Find where the given text appears and provide that cell's center as [x, y] coordinate. 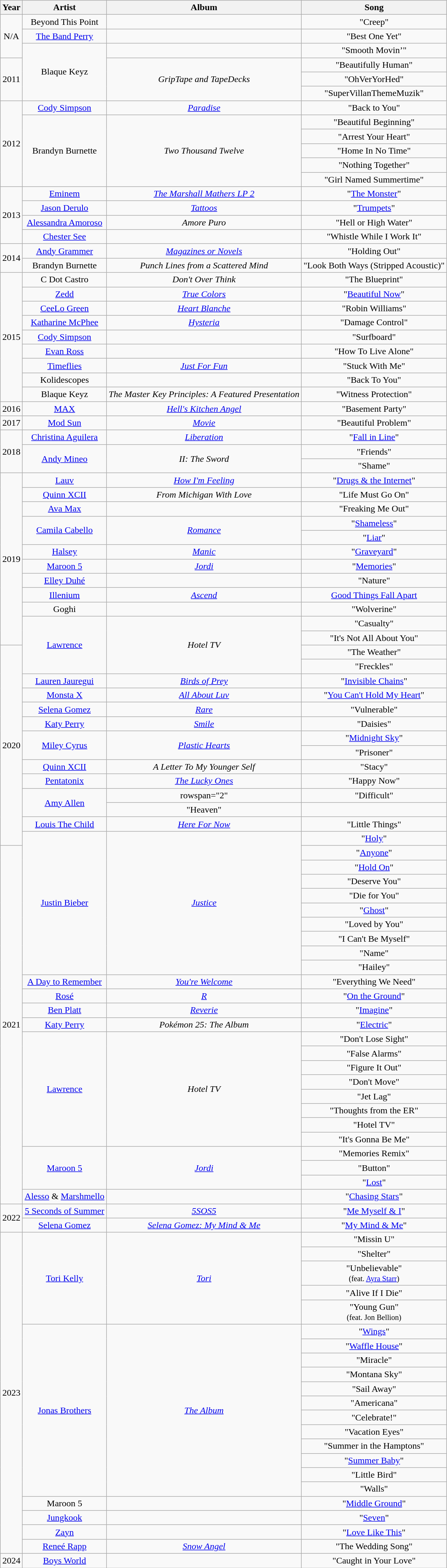
Romance [204, 530]
"Wings" [374, 1331]
"OhVerYorHed" [374, 79]
Boys World [65, 1560]
Eminem [65, 194]
"Hailey" [374, 967]
Movie [204, 423]
The Lucky Ones [204, 781]
Magazines or Novels [204, 251]
"Midnight Sky" [374, 738]
Elley Duhé [65, 580]
"Invisible Chains" [374, 681]
Jason Derulo [65, 208]
"Look Both Ways (Stripped Acoustic)" [374, 265]
2011 [11, 79]
2020 [11, 745]
"Hotel TV" [374, 1125]
2022 [11, 1218]
"Casualty" [374, 623]
"Hell or High Water" [374, 222]
"SuperVillanThemeMuzik" [374, 93]
2021 [11, 1025]
"Anyone" [374, 853]
From Michigan With Love [204, 495]
Rare [204, 709]
GripTape and TapeDecks [204, 79]
Plastic Hearts [204, 745]
Just For Fun [204, 365]
"Nothing Together" [374, 165]
Evan Ross [65, 351]
"Shameless" [374, 523]
"Name" [374, 953]
"I Can't Be Myself" [374, 939]
2013 [11, 215]
"Young Gun"(feat. Jon Bellion) [374, 1312]
"Chasing Stars" [374, 1197]
Christina Aguilera [65, 437]
Ava Max [65, 509]
Amy Allen [65, 802]
"Best One Yet" [374, 36]
"Americana" [374, 1403]
Hysteria [204, 323]
Zedd [65, 294]
"Little Bird" [374, 1475]
"Beautiful Problem" [374, 423]
rowspan="2" [204, 795]
"Liar" [374, 537]
Heart Blanche [204, 308]
"Shelter" [374, 1254]
Song [374, 8]
"False Alarms" [374, 1053]
"Prisoner" [374, 752]
"Freckles" [374, 667]
The Master Key Principles: A Featured Presentation [204, 394]
"Heaven" [204, 810]
"Freaking Me Out" [374, 509]
"Stuck With Me" [374, 365]
"Memories" [374, 566]
"Deserve You" [374, 881]
"Back To You" [374, 380]
"Jet Lag" [374, 1096]
"Sail Away" [374, 1389]
Lauren Jauregui [65, 681]
2019 [11, 559]
"Walls" [374, 1489]
"The Blueprint" [374, 280]
"Die for You" [374, 896]
"Summer in the Hamptons" [374, 1446]
Don't Over Think [204, 280]
Pentatonix [65, 781]
2023 [11, 1393]
The Album [204, 1410]
"It's Gonna Be Me" [374, 1139]
"Love Like This" [374, 1532]
"Hold On" [374, 867]
Halsey [65, 552]
"Waffle House" [374, 1346]
Tori [204, 1278]
Pokémon 25: The Album [204, 1025]
"Thoughts from the ER" [374, 1111]
Good Things Fall Apart [374, 595]
"The Weather" [374, 652]
Snow Angel [204, 1546]
Rosé [65, 996]
"The Wedding Song" [374, 1546]
2017 [11, 423]
A Day to Remember [65, 982]
"You Can't Hold My Heart" [374, 695]
Punch Lines from a Scattered Mind [204, 265]
"Missin U" [374, 1239]
Justice [204, 903]
Artist [65, 8]
Beyond This Point [65, 22]
CeeLo Green [65, 308]
Paradise [204, 108]
"Creep" [374, 22]
Ascend [204, 595]
Katharine McPhee [65, 323]
2012 [11, 143]
Hell's Kitchen Angel [204, 408]
"Beautiful Beginning" [374, 122]
Andy Grammer [65, 251]
"Fall in Line" [374, 437]
"Alive If I Die" [374, 1292]
"Seven" [374, 1518]
"Me Myself & I" [374, 1211]
Louis The Child [65, 824]
"Don't Move" [374, 1082]
"Montana Sky" [374, 1375]
"Home In No Time" [374, 151]
"Graveyard" [374, 552]
Here For Now [204, 824]
"Witness Protection" [374, 394]
Jonas Brothers [65, 1410]
Mod Sun [65, 423]
Camila Cabello [65, 530]
"Imagine" [374, 1010]
"Vacation Eyes" [374, 1432]
Kolidescopes [65, 380]
N/A [11, 36]
2014 [11, 258]
"Smooth Movin’" [374, 50]
The Marshall Mathers LP 2 [204, 194]
Chester See [65, 237]
Ben Platt [65, 1010]
"Don't Lose Sight" [374, 1039]
Lauv [65, 480]
"Shame" [374, 466]
Album [204, 8]
"Trumpets" [374, 208]
"Drugs & the Internet" [374, 480]
"On the Ground" [374, 996]
Birds of Prey [204, 681]
II: The Sword [204, 459]
"Beautifully Human" [374, 65]
Timeflies [65, 365]
R [204, 996]
Andy Mineo [65, 459]
"Celebrate!" [374, 1417]
"Vulnerable" [374, 709]
Manic [204, 552]
How I'm Feeling [204, 480]
"Basement Party" [374, 408]
2015 [11, 337]
"Button" [374, 1168]
"Life Must Go On" [374, 495]
Two Thousand Twelve [204, 151]
"Whistle While I Work It" [374, 237]
"Happy Now" [374, 781]
2024 [11, 1560]
"Figure It Out" [374, 1067]
"Caught in Your Love" [374, 1560]
"Electric" [374, 1025]
"Wolverine" [374, 609]
"The Monster" [374, 194]
MAX [65, 408]
The Band Perry [65, 36]
Zayn [65, 1532]
"Memories Remix" [374, 1154]
"Back to You" [374, 108]
"Daisies" [374, 724]
Reneé Rapp [65, 1546]
Amore Puro [204, 222]
Alessandra Amoroso [65, 222]
"Girl Named Summertime" [374, 180]
Alesso & Marshmello [65, 1197]
"Ghost" [374, 910]
C Dot Castro [65, 280]
Selena Gomez: My Mind & Me [204, 1225]
"Surfboard" [374, 337]
Jungkook [65, 1518]
"Middle Ground" [374, 1503]
"Robin Williams" [374, 308]
"Stacy" [374, 767]
"Damage Control" [374, 323]
"It's Not All About You" [374, 638]
Year [11, 8]
2018 [11, 452]
Justin Bieber [65, 903]
"Friends" [374, 452]
Smile [204, 724]
"Loved by You" [374, 924]
Goghi [65, 609]
True Colors [204, 294]
"How To Live Alone" [374, 351]
Reverie [204, 1010]
"Beautiful Now" [374, 294]
Monsta X [65, 695]
"Arrest Your Heart" [374, 136]
"My Mind & Me" [374, 1225]
All About Luv [204, 695]
Tattoos [204, 208]
"Little Things" [374, 824]
Illenium [65, 595]
"Holy" [374, 838]
"Miracle" [374, 1360]
"Lost" [374, 1182]
5SOS5 [204, 1211]
"Difficult" [374, 795]
A Letter To My Younger Self [204, 767]
"Unbelievable"(feat. Ayra Starr) [374, 1273]
You're Welcome [204, 982]
"Nature" [374, 580]
"Everything We Need" [374, 982]
Tori Kelly [65, 1278]
2016 [11, 408]
"Holding Out" [374, 251]
Liberation [204, 437]
"Summer Baby" [374, 1460]
Miley Cyrus [65, 745]
5 Seconds of Summer [65, 1211]
